Extract the (X, Y) coordinate from the center of the cell holding the provided text.  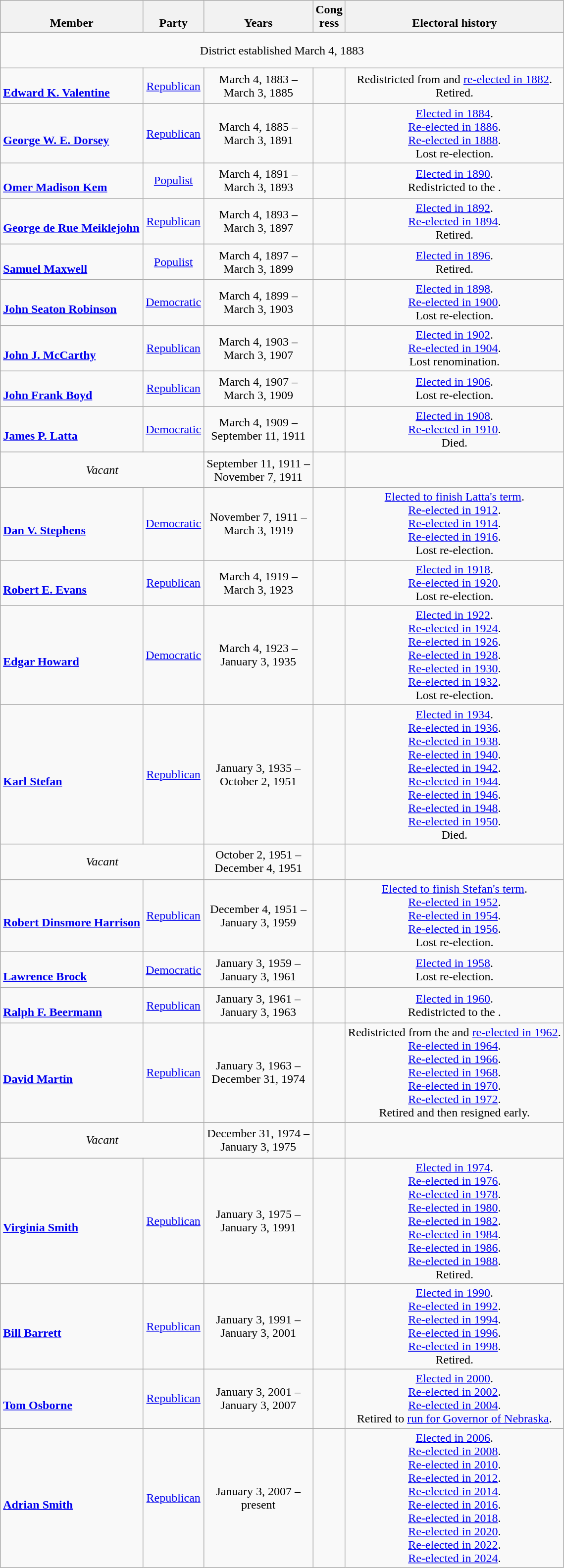
Virginia Smith (72, 1220)
Elected to finish Stefan's term.Re-elected in 1952.Re-elected in 1954.Re-elected in 1956.Lost re-election. (455, 915)
Adrian Smith (72, 1498)
January 3, 2001 –January 3, 2007 (258, 1399)
George de Rue Meiklejohn (72, 221)
Elected in 1890.Redistricted to the . (455, 181)
Party (173, 17)
January 3, 1959 –January 3, 1961 (258, 969)
Tom Osborne (72, 1399)
Samuel Maxwell (72, 262)
Robert Dinsmore Harrison (72, 915)
Elected in 1922.Re-elected in 1924.Re-elected in 1926.Re-elected in 1928.Re-elected in 1930.Re-elected in 1932.Lost re-election. (455, 655)
Redistricted from and re-elected in 1882.Retired. (455, 86)
March 4, 1909 –September 11, 1911 (258, 429)
Electoral history (455, 17)
January 3, 1975 –January 3, 1991 (258, 1220)
Elected in 1906.Lost re-election. (455, 389)
James P. Latta (72, 429)
January 3, 1963 –December 31, 1974 (258, 1072)
March 4, 1907 –March 3, 1909 (258, 389)
Elected in 2000.Re-elected in 2002.Re-elected in 2004.Retired to run for Governor of Nebraska. (455, 1399)
Elected in 1896.Retired. (455, 262)
March 4, 1883 –March 3, 1885 (258, 86)
Years (258, 17)
Elected in 1902.Re-elected in 1904.Lost renomination. (455, 348)
March 4, 1919 –March 3, 1923 (258, 583)
Elected in 1918.Re-elected in 1920.Lost re-election. (455, 583)
Edward K. Valentine (72, 86)
Lawrence Brock (72, 969)
January 3, 1961 –January 3, 1963 (258, 1005)
March 4, 1903 –March 3, 1907 (258, 348)
Member (72, 17)
Elected in 1898.Re-elected in 1900.Lost re-election. (455, 303)
September 11, 1911 –November 7, 1911 (258, 470)
Elected in 1884.Re-elected in 1886.Re-elected in 1888.Lost re-election. (455, 134)
John Seaton Robinson (72, 303)
John J. McCarthy (72, 348)
January 3, 1935 –October 2, 1951 (258, 774)
March 4, 1893 –March 3, 1897 (258, 221)
Dan V. Stephens (72, 524)
Ralph F. Beermann (72, 1005)
Elected in 1892.Re-elected in 1894.Retired. (455, 221)
Edgar Howard (72, 655)
Elected in 1958.Lost re-election. (455, 969)
December 4, 1951 –January 3, 1959 (258, 915)
March 4, 1891 –March 3, 1893 (258, 181)
March 4, 1897 –March 3, 1899 (258, 262)
Elected in 1990.Re-elected in 1992.Re-elected in 1994.Re-elected in 1996.Re-elected in 1998.Retired. (455, 1327)
District established March 4, 1883 (282, 51)
March 4, 1899 –March 3, 1903 (258, 303)
January 3, 2007 –present (258, 1498)
Karl Stefan (72, 774)
John Frank Boyd (72, 389)
March 4, 1885 –March 3, 1891 (258, 134)
Elected in 1908.Re-elected in 1910.Died. (455, 429)
November 7, 1911 –March 3, 1919 (258, 524)
December 31, 1974 –January 3, 1975 (258, 1140)
Elected in 1960.Redistricted to the . (455, 1005)
March 4, 1923 –January 3, 1935 (258, 655)
Robert E. Evans (72, 583)
David Martin (72, 1072)
Elected to finish Latta's term.Re-elected in 1912.Re-elected in 1914.Re-elected in 1916.Lost re-election. (455, 524)
Bill Barrett (72, 1327)
Omer Madison Kem (72, 181)
January 3, 1991 –January 3, 2001 (258, 1327)
Congress (329, 17)
October 2, 1951 –December 4, 1951 (258, 861)
George W. E. Dorsey (72, 134)
